From the cell containing the given text, extract its center point as [X, Y] coordinate. 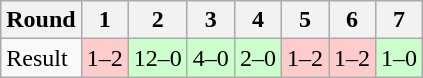
Result [41, 58]
2 [158, 20]
2–0 [258, 58]
4 [258, 20]
6 [352, 20]
1 [104, 20]
4–0 [210, 58]
Round [41, 20]
3 [210, 20]
12–0 [158, 58]
1–0 [400, 58]
7 [400, 20]
5 [304, 20]
